Extract the [X, Y] coordinate from the center of the cell holding the provided text.  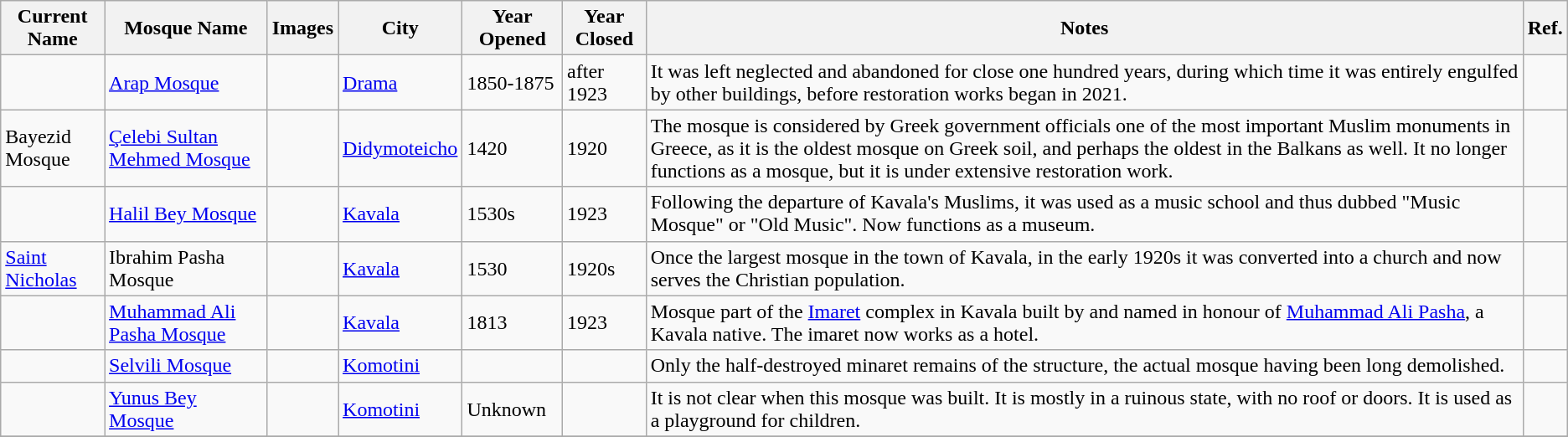
Selvili Mosque [186, 366]
Only the half-destroyed minaret remains of the structure, the actual mosque having been long demolished. [1084, 366]
Unknown [513, 409]
Ref. [1545, 28]
It is not clear when this mosque was built. It is mostly in a ruinous state, with no roof or doors. It is used as a playground for children. [1084, 409]
Year Opened [513, 28]
Mosque Name [186, 28]
Following the departure of Kavala's Muslims, it was used as a music school and thus dubbed "Music Mosque" or "Old Music". Now functions as a museum. [1084, 214]
Drama [400, 82]
1813 [513, 323]
Arap Mosque [186, 82]
after 1923 [605, 82]
Current Name [53, 28]
Muhammad Ali Pasha Mosque [186, 323]
1530s [513, 214]
Mosque part of the Imaret complex in Kavala built by and named in honour of Muhammad Ali Pasha, a Kavala native. The imaret now works as a hotel. [1084, 323]
Once the largest mosque in the town of Kavala, in the early 1920s it was converted into a church and now serves the Christian population. [1084, 268]
1530 [513, 268]
1920s [605, 268]
1850-1875 [513, 82]
1920 [605, 148]
Saint Nicholas [53, 268]
Yunus Bey Mosque [186, 409]
1420 [513, 148]
Didymoteicho [400, 148]
Çelebi Sultan Mehmed Mosque [186, 148]
Halil Bey Mosque [186, 214]
Images [302, 28]
Bayezid Mosque [53, 148]
City [400, 28]
Notes [1084, 28]
Year Closed [605, 28]
Ibrahim Pasha Mosque [186, 268]
